Return the (x, y) coordinate for the center point of the cell that contains the specified text.  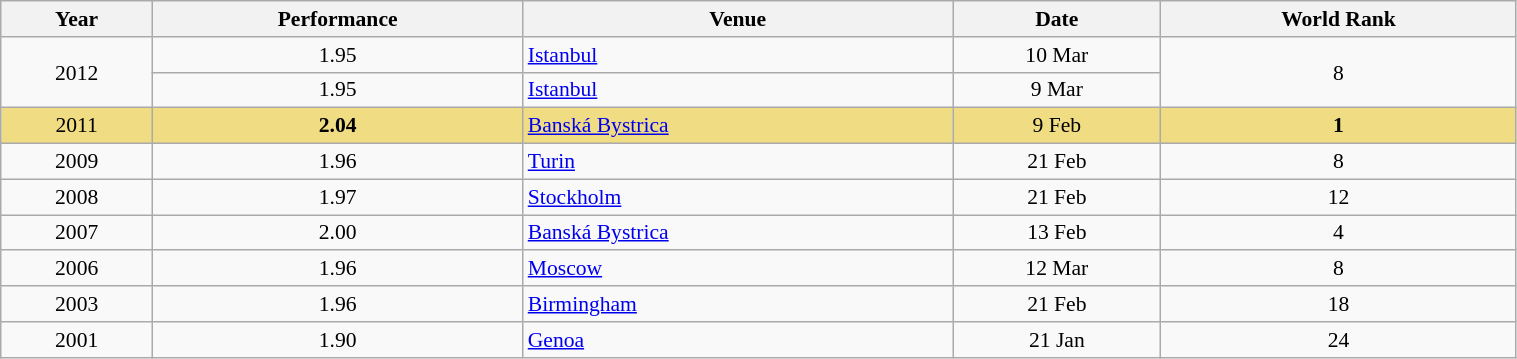
12 (1338, 197)
1.97 (338, 197)
21 Jan (1057, 340)
18 (1338, 304)
2.00 (338, 233)
Venue (738, 19)
2008 (77, 197)
Turin (738, 162)
Moscow (738, 269)
Genoa (738, 340)
4 (1338, 233)
10 Mar (1057, 55)
2003 (77, 304)
Date (1057, 19)
1.90 (338, 340)
12 Mar (1057, 269)
1 (1338, 126)
2.04 (338, 126)
2011 (77, 126)
9 Feb (1057, 126)
2006 (77, 269)
Stockholm (738, 197)
World Rank (1338, 19)
24 (1338, 340)
2012 (77, 72)
2001 (77, 340)
13 Feb (1057, 233)
Year (77, 19)
2009 (77, 162)
9 Mar (1057, 90)
Birmingham (738, 304)
Performance (338, 19)
2007 (77, 233)
